Find where the given text appears and provide that cell's center as (X, Y) coordinate. 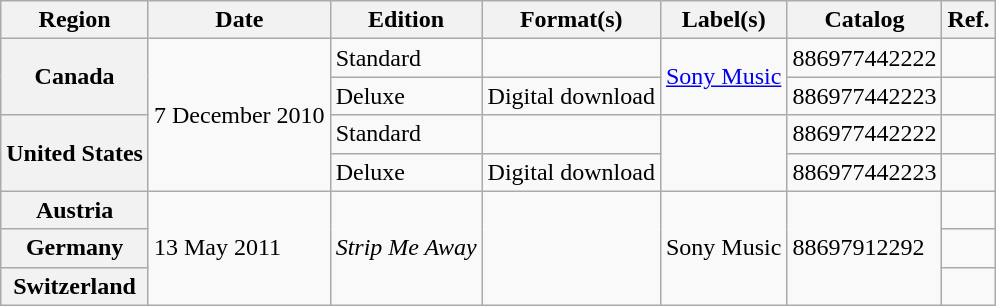
Catalog (864, 20)
88697912292 (864, 248)
Ref. (968, 20)
13 May 2011 (239, 248)
United States (75, 153)
Switzerland (75, 286)
Region (75, 20)
Edition (406, 20)
Canada (75, 77)
Germany (75, 248)
7 December 2010 (239, 115)
Strip Me Away (406, 248)
Date (239, 20)
Austria (75, 210)
Format(s) (571, 20)
Label(s) (723, 20)
